Locate the cell with the specified text and output its (x, y) center coordinate. 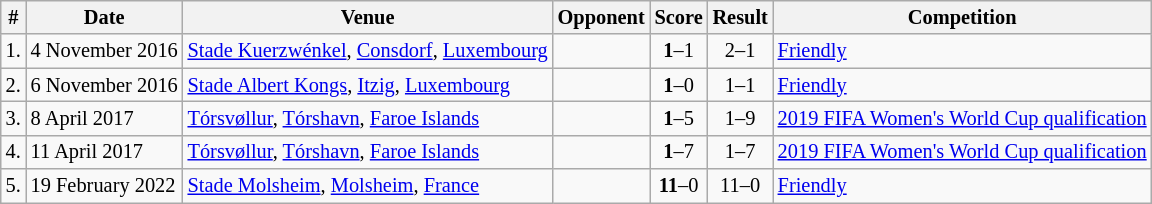
Stade Kuerzwénkel, Consdorf, Luxembourg (368, 51)
Stade Molsheim, Molsheim, France (368, 186)
Score (679, 17)
8 April 2017 (104, 118)
3. (14, 118)
Opponent (602, 17)
1–5 (679, 118)
2–1 (740, 51)
Venue (368, 17)
19 February 2022 (104, 186)
1. (14, 51)
Result (740, 17)
1–0 (679, 85)
1–9 (740, 118)
6 November 2016 (104, 85)
# (14, 17)
Stade Albert Kongs, Itzig, Luxembourg (368, 85)
4 November 2016 (104, 51)
Competition (962, 17)
5. (14, 186)
2. (14, 85)
4. (14, 152)
11 April 2017 (104, 152)
Date (104, 17)
